For the text-containing cell, return its midpoint in [X, Y] coordinate format. 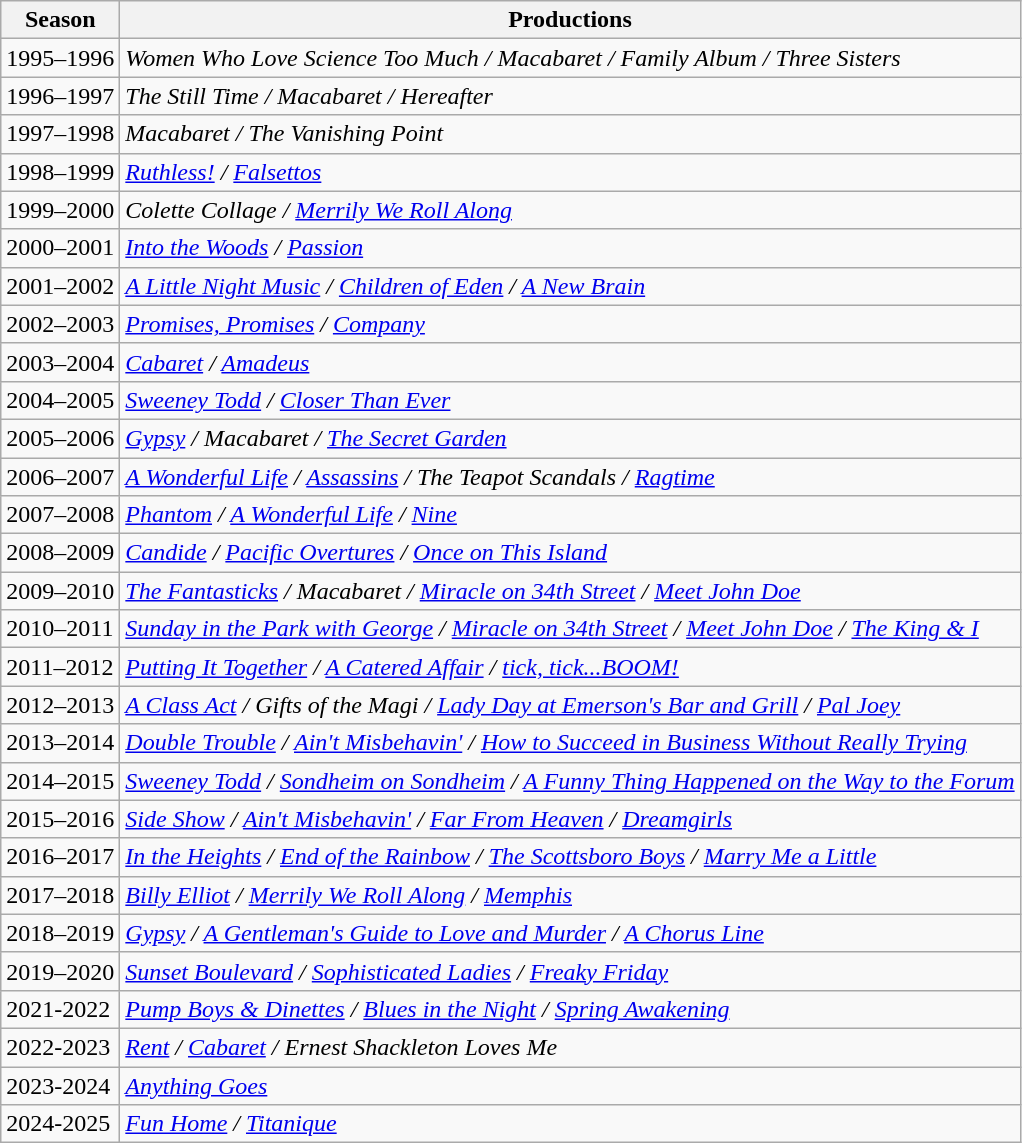
Putting It Together / A Catered Affair / tick, tick...BOOM! [570, 667]
2022-2023 [60, 1047]
Women Who Love Science Too Much / Macabaret / Family Album / Three Sisters [570, 58]
2023-2024 [60, 1085]
1996–1997 [60, 96]
Sweeney Todd / Sondheim on Sondheim / A Funny Thing Happened on the Way to the Forum [570, 781]
Fun Home / Titanique [570, 1124]
2002–2003 [60, 324]
In the Heights / End of the Rainbow / The Scottsboro Boys / Marry Me a Little [570, 857]
Colette Collage / Merrily We Roll Along [570, 210]
Gypsy / Macabaret / The Secret Garden [570, 438]
Productions [570, 20]
2016–2017 [60, 857]
2019–2020 [60, 971]
2017–2018 [60, 895]
Side Show / Ain't Misbehavin' / Far From Heaven / Dreamgirls [570, 819]
Candide / Pacific Overtures / Once on This Island [570, 553]
2005–2006 [60, 438]
1995–1996 [60, 58]
2024-2025 [60, 1124]
2006–2007 [60, 477]
Promises, Promises / Company [570, 324]
2001–2002 [60, 286]
2015–2016 [60, 819]
Season [60, 20]
Anything Goes [570, 1085]
The Still Time / Macabaret / Hereafter [570, 96]
Rent / Cabaret / Ernest Shackleton Loves Me [570, 1047]
2009–2010 [60, 591]
Sunset Boulevard / Sophisticated Ladies / Freaky Friday [570, 971]
Sweeney Todd / Closer Than Ever [570, 400]
1999–2000 [60, 210]
Ruthless! / Falsettos [570, 172]
Macabaret / The Vanishing Point [570, 134]
2011–2012 [60, 667]
Cabaret / Amadeus [570, 362]
Gypsy / A Gentleman's Guide to Love and Murder / A Chorus Line [570, 933]
2000–2001 [60, 248]
2012–2013 [60, 705]
Double Trouble / Ain't Misbehavin' / How to Succeed in Business Without Really Trying [570, 743]
2004–2005 [60, 400]
2021-2022 [60, 1009]
Sunday in the Park with George / Miracle on 34th Street / Meet John Doe / The King & I [570, 629]
1997–1998 [60, 134]
A Class Act / Gifts of the Magi / Lady Day at Emerson's Bar and Grill / Pal Joey [570, 705]
1998–1999 [60, 172]
2003–2004 [60, 362]
2010–2011 [60, 629]
The Fantasticks / Macabaret / Miracle on 34th Street / Meet John Doe [570, 591]
Pump Boys & Dinettes / Blues in the Night / Spring Awakening [570, 1009]
Phantom / A Wonderful Life / Nine [570, 515]
2008–2009 [60, 553]
Into the Woods / Passion [570, 248]
A Wonderful Life / Assassins / The Teapot Scandals / Ragtime [570, 477]
Billy Elliot / Merrily We Roll Along / Memphis [570, 895]
2007–2008 [60, 515]
2013–2014 [60, 743]
2018–2019 [60, 933]
A Little Night Music / Children of Eden / A New Brain [570, 286]
2014–2015 [60, 781]
